Return (x, y) of the center of cell containing provided text 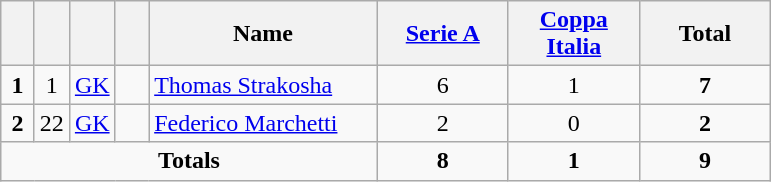
Federico Marchetti (264, 123)
8 (442, 161)
0 (574, 123)
Name (264, 34)
9 (704, 161)
Coppa Italia (574, 34)
Total (704, 34)
Serie A (442, 34)
Thomas Strakosha (264, 85)
Totals (189, 161)
22 (52, 123)
7 (704, 85)
6 (442, 85)
